Return the [X, Y] coordinate for the center point of the cell that contains the specified text.  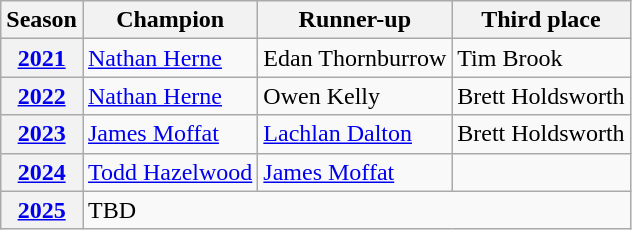
Owen Kelly [355, 96]
TBD [356, 210]
2023 [42, 134]
Runner-up [355, 20]
2021 [42, 58]
Tim Brook [541, 58]
Third place [541, 20]
Champion [170, 20]
2024 [42, 172]
2022 [42, 96]
2025 [42, 210]
Season [42, 20]
Lachlan Dalton [355, 134]
Edan Thornburrow [355, 58]
Todd Hazelwood [170, 172]
